Identify which cell holds the provided text, then report its [x, y] central coordinate. 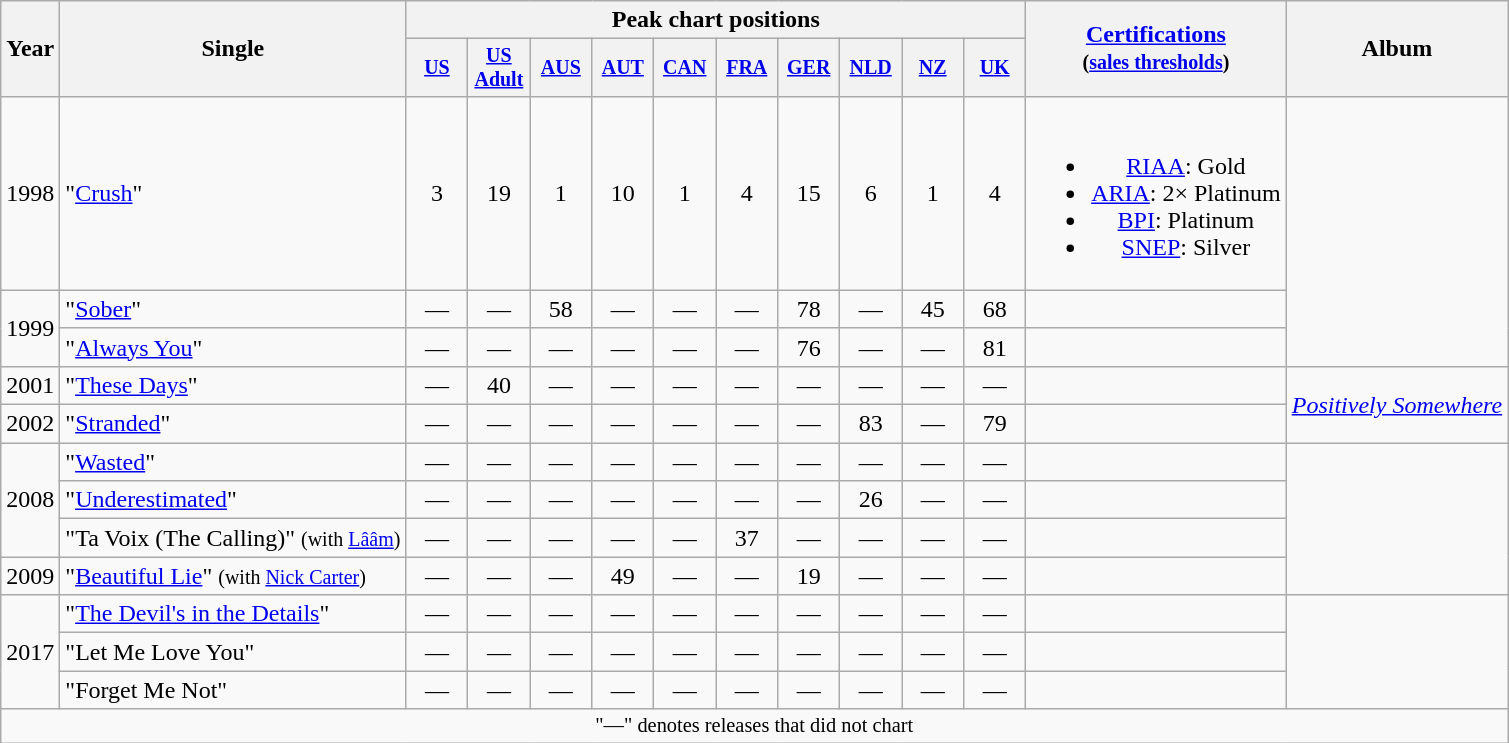
UK [995, 68]
2017 [30, 652]
45 [933, 309]
6 [871, 193]
79 [995, 424]
1999 [30, 328]
Album [1396, 49]
US [437, 68]
NLD [871, 68]
2001 [30, 385]
"Stranded" [233, 424]
49 [623, 576]
US Adult [499, 68]
CAN [685, 68]
78 [809, 309]
"Let Me Love You" [233, 652]
68 [995, 309]
2008 [30, 500]
37 [747, 538]
Positively Somewhere [1396, 404]
26 [871, 500]
"—" denotes releases that did not chart [754, 726]
AUT [623, 68]
"Underestimated" [233, 500]
"Forget Me Not" [233, 690]
10 [623, 193]
2002 [30, 424]
GER [809, 68]
"Ta Voix (The Calling)" (with Lââm) [233, 538]
AUS [561, 68]
2009 [30, 576]
"These Days" [233, 385]
"Beautiful Lie" (with Nick Carter) [233, 576]
"Crush" [233, 193]
"Sober" [233, 309]
RIAA: GoldARIA: 2× PlatinumBPI: PlatinumSNEP: Silver [1156, 193]
"Wasted" [233, 462]
Year [30, 49]
40 [499, 385]
"The Devil's in the Details" [233, 614]
Peak chart positions [716, 20]
58 [561, 309]
1998 [30, 193]
76 [809, 347]
FRA [747, 68]
"Always You" [233, 347]
81 [995, 347]
15 [809, 193]
83 [871, 424]
Single [233, 49]
3 [437, 193]
NZ [933, 68]
Certifications(sales thresholds) [1156, 49]
